For the text-containing cell, return its midpoint in [X, Y] coordinate format. 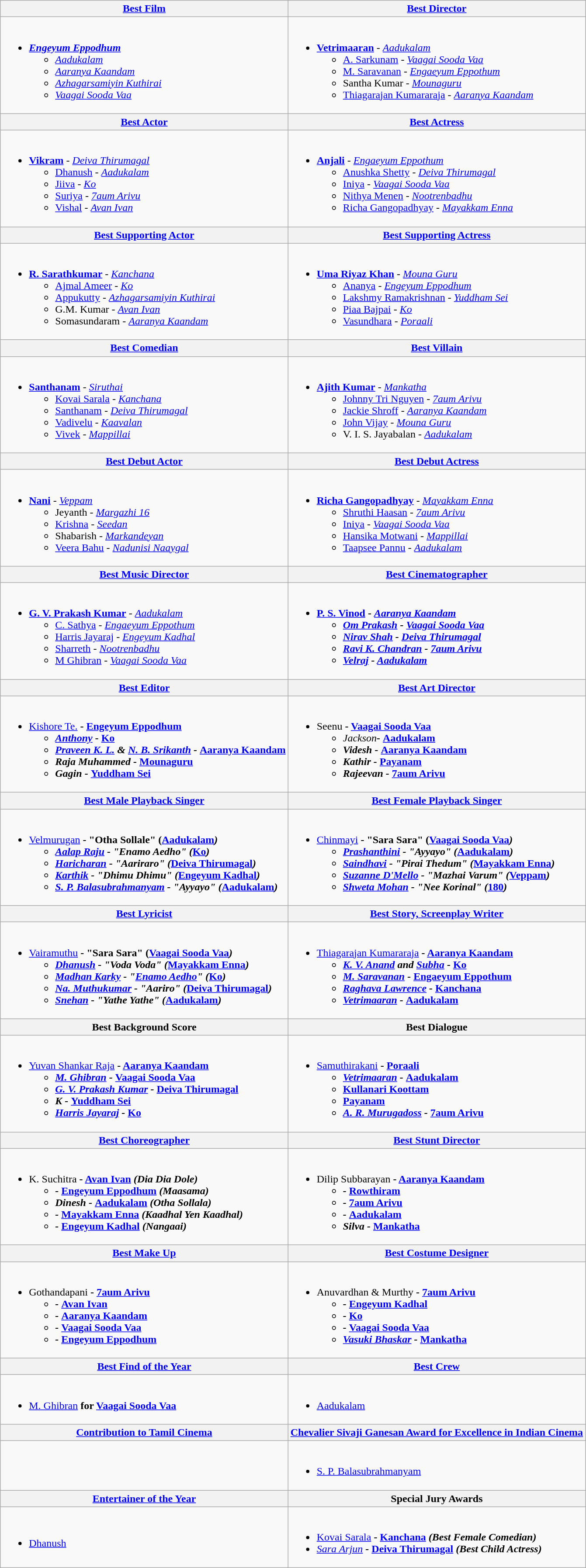
R. Sarathkumar - KanchanaAjmal Ameer - KoAppukutty - Azhagarsamiyin KuthiraiG.M. Kumar - Avan IvanSomasundaram - Aaranya Kaandam [144, 292]
Best Editor [144, 688]
Best Make Up [144, 1253]
Thiagarajan Kumararaja - Aaranya KaandamK. V. Anand and Subha - KoM. Saravanan - Engaeyum EppothumRaghava Lawrence - KanchanaVetrimaaran - Aadukalam [437, 970]
Best Actress [437, 122]
Kovai Sarala - Kanchana (Best Female Comedian)Sara Arjun - Deiva Thirumagal (Best Child Actress) [437, 1537]
Kishore Te. - Engeyum EppodhumAnthony - KoPraveen K. L. & N. B. Srikanth - Aaranya KaandamRaja Muhammed - MounaguruGagin - Yuddham Sei [144, 744]
Best Supporting Actress [437, 235]
Gothandapani - 7aum Arivu- Avan Ivan- Aaranya Kaandam- Vaagai Sooda Vaa- Engeyum Eppodhum [144, 1310]
Best Male Playback Singer [144, 801]
G. V. Prakash Kumar - AadukalamC. Sathya - Engaeyum EppothumHarris Jayaraj - Engeyum KadhalSharreth - NootrenbadhuM Ghibran - Vaagai Sooda Vaa [144, 631]
Dhanush [144, 1537]
Best Costume Designer [437, 1253]
Yuvan Shankar Raja - Aaranya KaandamM. Ghibran - Vaagai Sooda VaaG. V. Prakash Kumar - Deiva ThirumagalK - Yuddham SeiHarris Jayaraj - Ko [144, 1084]
S. P. Balasubrahmanyam [437, 1465]
Best Comedian [144, 348]
Best Music Director [144, 574]
Aadukalam [437, 1399]
Dilip Subbarayan - Aaranya Kaandam- Rowthiram- 7aum Arivu- AadukalamSilva - Mankatha [437, 1196]
Best Director [437, 9]
Chevalier Sivaji Ganesan Award for Excellence in Indian Cinema [437, 1432]
Best Film [144, 9]
Engeyum EppodhumAadukalamAaranya KaandamAzhagarsamiyin KuthiraiVaagai Sooda Vaa [144, 65]
Seenu - Vaagai Sooda VaaJackson- AadukalamVidesh - Aaranya KaandamKathir - PayanamRajeevan - 7aum Arivu [437, 744]
Best Female Playback Singer [437, 801]
Anjali - Engaeyum EppothumAnushka Shetty - Deiva ThirumagalIniya - Vaagai Sooda VaaNithya Menen - NootrenbadhuRicha Gangopadhyay - Mayakkam Enna [437, 178]
Best Supporting Actor [144, 235]
Best Villain [437, 348]
Nani - VeppamJeyanth - Margazhi 16Krishna - SeedanShabarish - MarkandeyanVeera Bahu - Nadunisi Naaygal [144, 518]
Richa Gangopadhyay - Mayakkam EnnaShruthi Haasan - 7aum ArivuIniya - Vaagai Sooda VaaHansika Motwani - MappillaiTaapsee Pannu - Aadukalam [437, 518]
Best Debut Actor [144, 461]
Vikram - Deiva ThirumagalDhanush - AadukalamJiiva - KoSuriya - 7aum ArivuVishal - Avan Ivan [144, 178]
Best Story, Screenplay Writer [437, 914]
Entertainer of the Year [144, 1498]
Best Debut Actress [437, 461]
Best Crew [437, 1366]
P. S. Vinod - Aaranya KaandamOm Prakash - Vaagai Sooda VaaNirav Shah - Deiva ThirumagalRavi K. Chandran - 7aum ArivuVelraj - Aadukalam [437, 631]
Best Dialogue [437, 1027]
Best Find of the Year [144, 1366]
Best Lyricist [144, 914]
Best Actor [144, 122]
Contribution to Tamil Cinema [144, 1432]
Anuvardhan & Murthy - 7aum Arivu- Engeyum Kadhal- Ko- Vaagai Sooda VaaVasuki Bhaskar - Mankatha [437, 1310]
Best Art Director [437, 688]
Ajith Kumar - MankathaJohnny Tri Nguyen - 7aum ArivuJackie Shroff - Aaranya KaandamJohn Vijay - Mouna GuruV. I. S. Jayabalan - Aadukalam [437, 404]
Uma Riyaz Khan - Mouna GuruAnanya - Engeyum EppodhumLakshmy Ramakrishnan - Yuddham SeiPiaa Bajpai - KoVasundhara - Poraali [437, 292]
Special Jury Awards [437, 1498]
Vetrimaaran - AadukalamA. Sarkunam - Vaagai Sooda VaaM. Saravanan - Engaeyum EppothumSantha Kumar - MounaguruThiagarajan Kumararaja - Aaranya Kaandam [437, 65]
M. Ghibran for Vaagai Sooda Vaa [144, 1399]
Best Cinematographer [437, 574]
Best Stunt Director [437, 1140]
Best Background Score [144, 1027]
Samuthirakani - PoraaliVetrimaaran - AadukalamKullanari KoottamPayanamA. R. Murugadoss - 7aum Arivu [437, 1084]
Santhanam - SiruthaiKovai Sarala - KanchanaSanthanam - Deiva ThirumagalVadivelu - KaavalanVivek - Mappillai [144, 404]
Best Choreographer [144, 1140]
